Scan for the cell matching the given text and deliver its [x, y] coordinate at center. 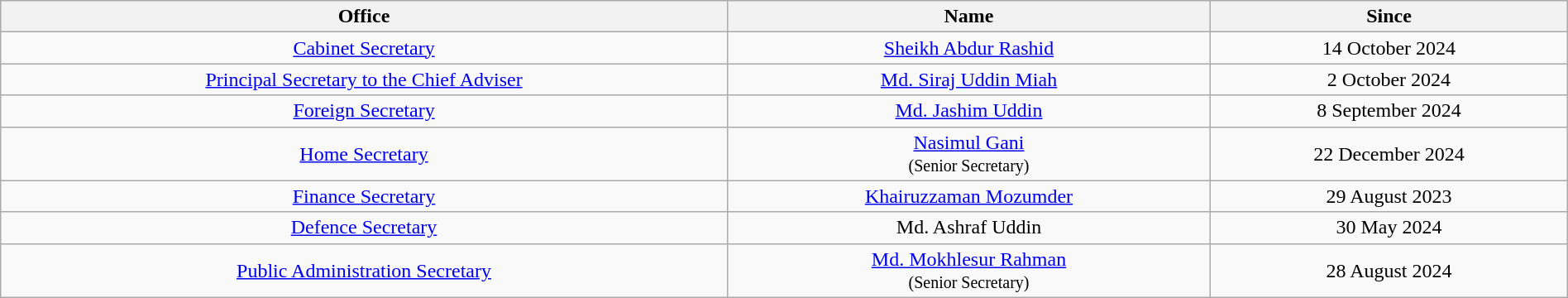
Khairuzzaman Mozumder [968, 196]
Md. Ashraf Uddin [968, 228]
29 August 2023 [1389, 196]
Md. Siraj Uddin Miah [968, 79]
Foreign Secretary [364, 111]
22 December 2024 [1389, 154]
Since [1389, 17]
Sheikh Abdur Rashid [968, 48]
14 October 2024 [1389, 48]
28 August 2024 [1389, 270]
2 October 2024 [1389, 79]
Md. Mokhlesur Rahman(Senior Secretary) [968, 270]
Principal Secretary to the Chief Adviser [364, 79]
Name [968, 17]
Cabinet Secretary [364, 48]
Md. Jashim Uddin [968, 111]
30 May 2024 [1389, 228]
Public Administration Secretary [364, 270]
Home Secretary [364, 154]
Office [364, 17]
8 September 2024 [1389, 111]
Defence Secretary [364, 228]
Finance Secretary [364, 196]
Nasimul Gani(Senior Secretary) [968, 154]
